Identify which cell holds the provided text, then report its (X, Y) central coordinate. 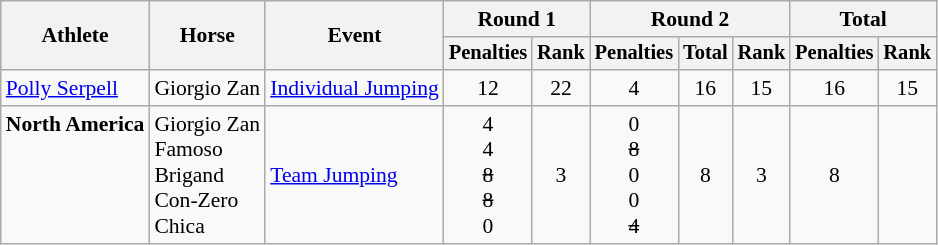
Event (354, 36)
Athlete (76, 36)
Team Jumping (354, 175)
North America (76, 175)
4 (634, 88)
12 (488, 88)
Polly Serpell (76, 88)
44880 (488, 175)
Horse (207, 36)
Giorgio Zan (207, 88)
Round 1 (517, 19)
Giorgio ZanFamosoBrigandCon-ZeroChica (207, 175)
Round 2 (690, 19)
22 (561, 88)
08004 (634, 175)
Individual Jumping (354, 88)
